From the cell containing the given text, extract its center point as [X, Y] coordinate. 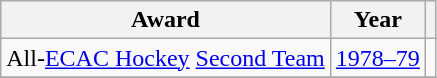
1978–79 [378, 58]
Award [166, 20]
All-ECAC Hockey Second Team [166, 58]
Year [378, 20]
